Determine the [X, Y] coordinate at the center of the cell enclosing the given text.  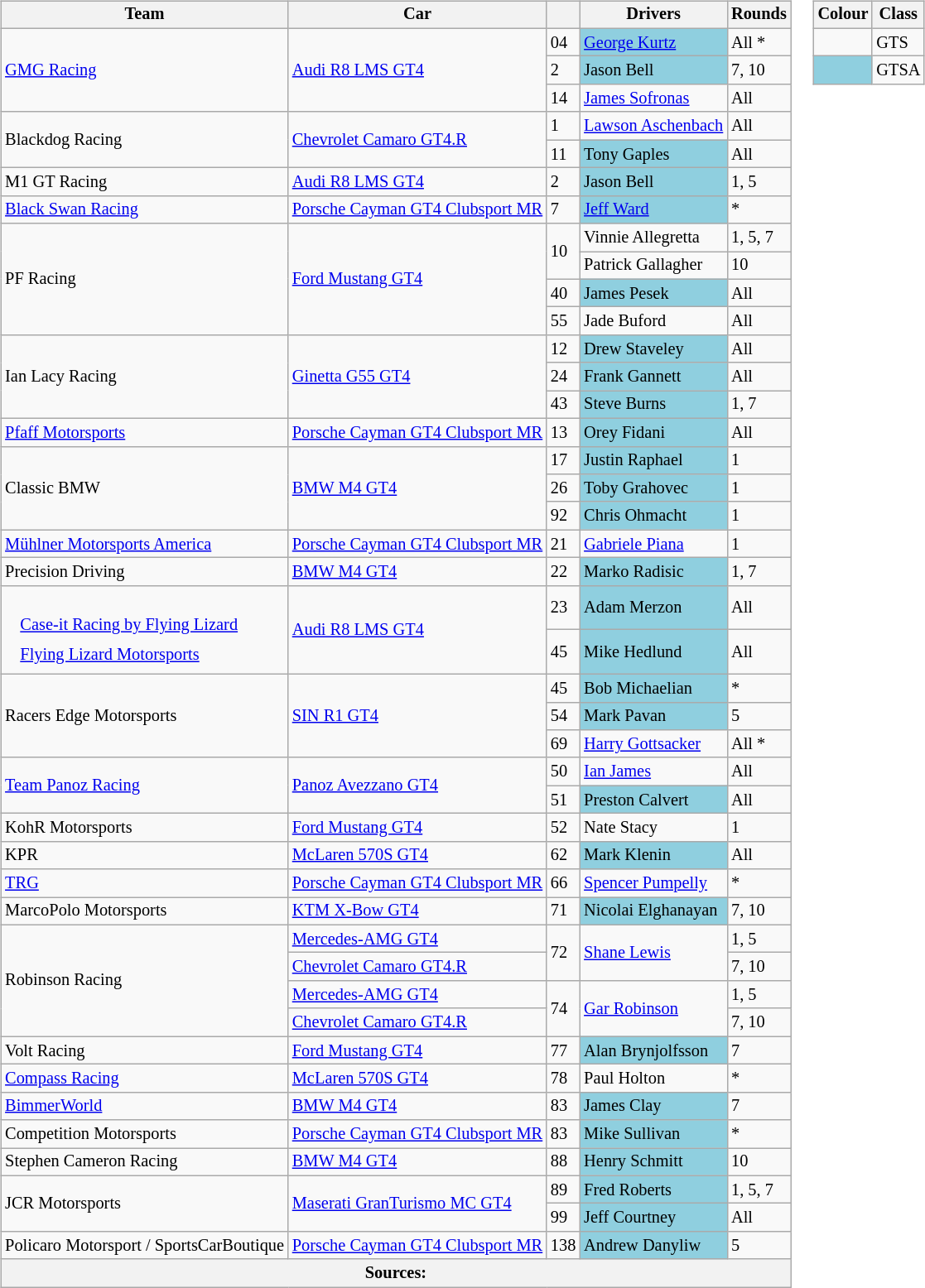
Drivers [653, 15]
77 [563, 1050]
GTSA [898, 70]
Mühlner Motorsports America [144, 544]
JCR Motorsports [144, 1204]
11 [563, 154]
Vinnie Allegretta [653, 238]
Harry Gottsacker [653, 744]
Mark Pavan [653, 716]
71 [563, 911]
74 [563, 1008]
Robinson Racing [144, 980]
72 [563, 952]
138 [563, 1246]
Paul Holton [653, 1079]
12 [563, 349]
KPR [144, 855]
Stephen Cameron Racing [144, 1162]
Alan Brynjolfsson [653, 1050]
Rounds [759, 15]
Blackdog Racing [144, 139]
Toby Grahovec [653, 488]
43 [563, 405]
17 [563, 460]
Spencer Pumpelly [653, 883]
Case-it Racing by Flying Lizard [129, 625]
62 [563, 855]
78 [563, 1079]
Drew Staveley [653, 349]
Case-it Racing by Flying Lizard Flying Lizard Motorsports [144, 629]
21 [563, 544]
Lawson Aschenbach [653, 126]
Justin Raphael [653, 460]
Class [898, 15]
Orey Fidani [653, 432]
Jeff Ward [653, 209]
Mike Sullivan [653, 1134]
SIN R1 GT4 [417, 715]
James Clay [653, 1106]
Ian Lacy Racing [144, 377]
23 [563, 608]
Maserati GranTurismo MC GT4 [417, 1204]
Team [144, 15]
M1 GT Racing [144, 182]
Volt Racing [144, 1050]
Patrick Gallagher [653, 266]
KohR Motorsports [144, 828]
55 [563, 321]
24 [563, 377]
Marko Radisic [653, 572]
88 [563, 1162]
51 [563, 800]
Steve Burns [653, 405]
BimmerWorld [144, 1106]
Henry Schmitt [653, 1162]
James Pesek [653, 293]
Policaro Motorsport / SportsCarBoutique [144, 1246]
13 [563, 432]
MarcoPolo Motorsports [144, 911]
Competition Motorsports [144, 1134]
Adam Merzon [653, 608]
99 [563, 1218]
Preston Calvert [653, 800]
Pfaff Motorsports [144, 432]
Precision Driving [144, 572]
TRG [144, 883]
Classic BMW [144, 488]
Compass Racing [144, 1079]
04 [563, 42]
Jade Buford [653, 321]
Chris Ohmacht [653, 516]
Fred Roberts [653, 1189]
GTS [898, 42]
Bob Michaelian [653, 688]
Mark Klenin [653, 855]
Racers Edge Motorsports [144, 715]
James Sofronas [653, 99]
Flying Lizard Motorsports [129, 654]
GMG Racing [144, 70]
89 [563, 1189]
Gabriele Piana [653, 544]
Panoz Avezzano GT4 [417, 785]
50 [563, 771]
66 [563, 883]
Black Swan Racing [144, 209]
Tony Gaples [653, 154]
Ian James [653, 771]
PF Racing [144, 280]
54 [563, 716]
Car [417, 15]
Ginetta G55 GT4 [417, 377]
Frank Gannett [653, 377]
Colour [843, 15]
George Kurtz [653, 42]
Team Panoz Racing [144, 785]
Jeff Courtney [653, 1218]
52 [563, 828]
Mike Hedlund [653, 652]
26 [563, 488]
Nicolai Elghanayan [653, 911]
40 [563, 293]
Shane Lewis [653, 952]
14 [563, 99]
Sources: [396, 1273]
69 [563, 744]
22 [563, 572]
Gar Robinson [653, 1008]
Andrew Danyliw [653, 1246]
92 [563, 516]
Nate Stacy [653, 828]
KTM X-Bow GT4 [417, 911]
